Identify which cell holds the provided text, then report its [x, y] central coordinate. 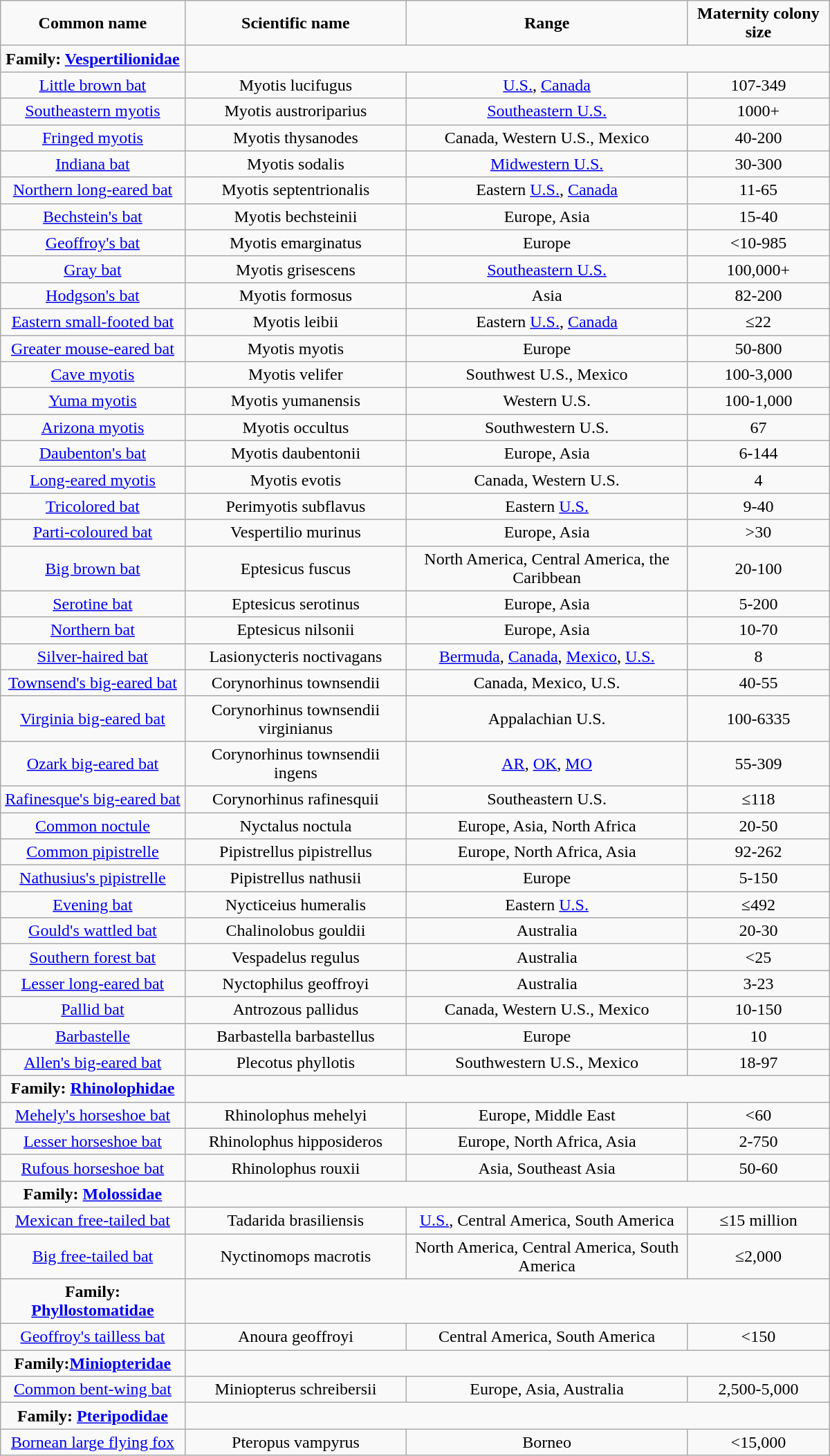
Myotis velifer [296, 375]
Myotis yumanensis [296, 401]
Corynorhinus rafinesquii [296, 799]
Antrozous pallidus [296, 1010]
Lesser long-eared bat [93, 984]
Myotis bechsteinii [296, 216]
Rhinolophus rouxii [296, 1168]
Nyctalus noctula [296, 825]
Corynorhinus townsendii ingens [296, 764]
Barbastelle [93, 1036]
Big brown bat [93, 569]
15-40 [759, 216]
Virginia big-eared bat [93, 718]
8 [759, 656]
Yuma myotis [93, 401]
Europe, Middle East [547, 1115]
Southeastern myotis [93, 111]
Geoffroy's tailless bat [93, 1337]
Rhinolophus hipposideros [296, 1141]
Mehely's horseshoe bat [93, 1115]
Lesser horseshoe bat [93, 1141]
Myotis formosus [296, 295]
Miniopterus schreibersii [296, 1390]
Big free-tailed bat [93, 1256]
<15,000 [759, 1442]
Europe, Asia, Australia [547, 1390]
Myotis septentrionalis [296, 190]
Parti-coloured bat [93, 533]
30-300 [759, 164]
Pipistrellus pipistrellus [296, 852]
50-60 [759, 1168]
Geoffroy's bat [93, 243]
6-144 [759, 454]
Tadarida brasiliensis [296, 1220]
<150 [759, 1337]
Serotine bat [93, 604]
Evening bat [93, 905]
Myotis daubentonii [296, 454]
≤2,000 [759, 1256]
Northern long-eared bat [93, 190]
Western U.S. [547, 401]
≤492 [759, 905]
Corynorhinus townsendii virginianus [296, 718]
20-30 [759, 931]
82-200 [759, 295]
Myotis thysanodes [296, 138]
Canada, Western U.S. [547, 480]
2-750 [759, 1141]
Scientific name [296, 24]
Bermuda, Canada, Mexico, U.S. [547, 656]
Nycticeius humeralis [296, 905]
Arizona myotis [93, 427]
Eptesicus nilsonii [296, 630]
Family: Molossidae [93, 1194]
Myotis myotis [296, 348]
10 [759, 1036]
Rhinolophus mehelyi [296, 1115]
3-23 [759, 984]
5-200 [759, 604]
≤118 [759, 799]
<25 [759, 957]
≤15 million [759, 1220]
67 [759, 427]
Southern forest bat [93, 957]
Nyctophilus geoffroyi [296, 984]
Maternity colony size [759, 24]
Tricolored bat [93, 506]
Pipistrellus nathusii [296, 878]
Borneo [547, 1442]
Barbastella barbastellus [296, 1036]
Range [547, 24]
Asia, Southeast Asia [547, 1168]
Bornean large flying fox [93, 1442]
Appalachian U.S. [547, 718]
18-97 [759, 1062]
U.S., Canada [547, 85]
Mexican free-tailed bat [93, 1220]
Indiana bat [93, 164]
Myotis emarginatus [296, 243]
Southwestern U.S. [547, 427]
Eptesicus serotinus [296, 604]
Nyctinomops macrotis [296, 1256]
Chalinolobus gouldii [296, 931]
Little brown bat [93, 85]
Vespadelus regulus [296, 957]
Silver-haired bat [93, 656]
Family: Pteripodidae [93, 1416]
U.S., Central America, South America [547, 1220]
Long-eared myotis [93, 480]
Myotis lucifugus [296, 85]
Common bent-wing bat [93, 1390]
AR, OK, MO [547, 764]
100-3,000 [759, 375]
40-55 [759, 683]
40-200 [759, 138]
>30 [759, 533]
Common name [93, 24]
Nathusius's pipistrelle [93, 878]
North America, Central America, the Caribbean [547, 569]
Vespertilio murinus [296, 533]
5-150 [759, 878]
<60 [759, 1115]
Greater mouse-eared bat [93, 348]
Myotis occultus [296, 427]
Family: Phyllostomatidae [93, 1302]
North America, Central America, South America [547, 1256]
≤22 [759, 322]
Family: Rhinolophidae [93, 1089]
Southwest U.S., Mexico [547, 375]
Eastern small-footed bat [93, 322]
Myotis sodalis [296, 164]
Townsend's big-eared bat [93, 683]
Myotis austroriparius [296, 111]
Midwestern U.S. [547, 164]
Perimyotis subflavus [296, 506]
20-100 [759, 569]
10-150 [759, 1010]
55-309 [759, 764]
Plecotus phyllotis [296, 1062]
Allen's big-eared bat [93, 1062]
1000+ [759, 111]
Gray bat [93, 269]
100-1,000 [759, 401]
Ozark big-eared bat [93, 764]
Northern bat [93, 630]
Central America, South America [547, 1337]
4 [759, 480]
20-50 [759, 825]
Europe, Asia, North Africa [547, 825]
100-6335 [759, 718]
Canada, Mexico, U.S. [547, 683]
107-349 [759, 85]
Hodgson's bat [93, 295]
Myotis grisescens [296, 269]
100,000+ [759, 269]
50-800 [759, 348]
Common pipistrelle [93, 852]
Fringed myotis [93, 138]
Common noctule [93, 825]
Asia [547, 295]
Daubenton's bat [93, 454]
Corynorhinus townsendii [296, 683]
11-65 [759, 190]
Cave myotis [93, 375]
Anoura geoffroyi [296, 1337]
Rufous horseshoe bat [93, 1168]
92-262 [759, 852]
Family: Vespertilionidae [93, 59]
2,500-5,000 [759, 1390]
Pallid bat [93, 1010]
Lasionycteris noctivagans [296, 656]
Bechstein's bat [93, 216]
Rafinesque's big-eared bat [93, 799]
Family:Miniopteridae [93, 1363]
<10-985 [759, 243]
10-70 [759, 630]
Myotis evotis [296, 480]
Pteropus vampyrus [296, 1442]
9-40 [759, 506]
Southwestern U.S., Mexico [547, 1062]
Eptesicus fuscus [296, 569]
Gould's wattled bat [93, 931]
Myotis leibii [296, 322]
